Return [x, y] of the center of cell containing provided text 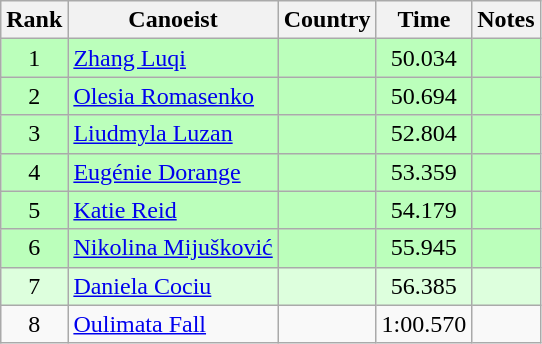
55.945 [424, 248]
54.179 [424, 210]
6 [34, 248]
52.804 [424, 134]
Canoeist [173, 20]
8 [34, 324]
1 [34, 58]
Nikolina Mijušković [173, 248]
Zhang Luqi [173, 58]
3 [34, 134]
Liudmyla Luzan [173, 134]
Katie Reid [173, 210]
7 [34, 286]
Oulimata Fall [173, 324]
53.359 [424, 172]
Eugénie Dorange [173, 172]
Time [424, 20]
50.694 [424, 96]
Notes [506, 20]
Rank [34, 20]
Daniela Cociu [173, 286]
Olesia Romasenko [173, 96]
Country [327, 20]
4 [34, 172]
56.385 [424, 286]
1:00.570 [424, 324]
2 [34, 96]
50.034 [424, 58]
5 [34, 210]
